Output the [X, Y] coordinate of the center of the cell containing the given text.  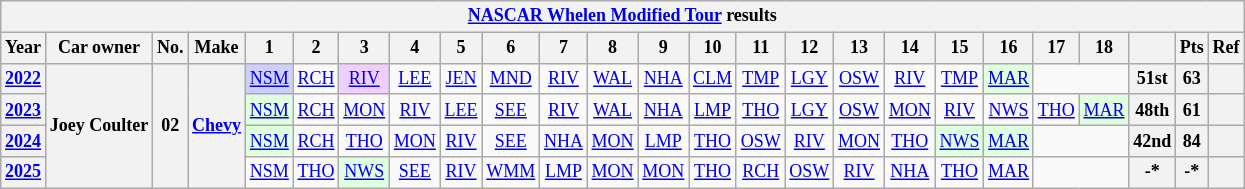
NASCAR Whelen Modified Tour results [622, 16]
Pts [1192, 48]
Car owner [98, 48]
10 [713, 48]
2023 [24, 110]
4 [416, 48]
Chevy [217, 126]
02 [170, 126]
7 [564, 48]
6 [511, 48]
JEN [461, 78]
5 [461, 48]
9 [664, 48]
15 [960, 48]
13 [860, 48]
18 [1104, 48]
2024 [24, 140]
1 [269, 48]
Joey Coulter [98, 126]
61 [1192, 110]
CLM [713, 78]
17 [1056, 48]
63 [1192, 78]
2025 [24, 172]
MND [511, 78]
84 [1192, 140]
42nd [1152, 140]
11 [760, 48]
51st [1152, 78]
14 [910, 48]
2022 [24, 78]
16 [1009, 48]
WMM [511, 172]
12 [810, 48]
Year [24, 48]
3 [364, 48]
48th [1152, 110]
No. [170, 48]
Make [217, 48]
8 [612, 48]
2 [316, 48]
Ref [1226, 48]
